Search for the cell housing the specified text and yield its (X, Y) center coordinate. 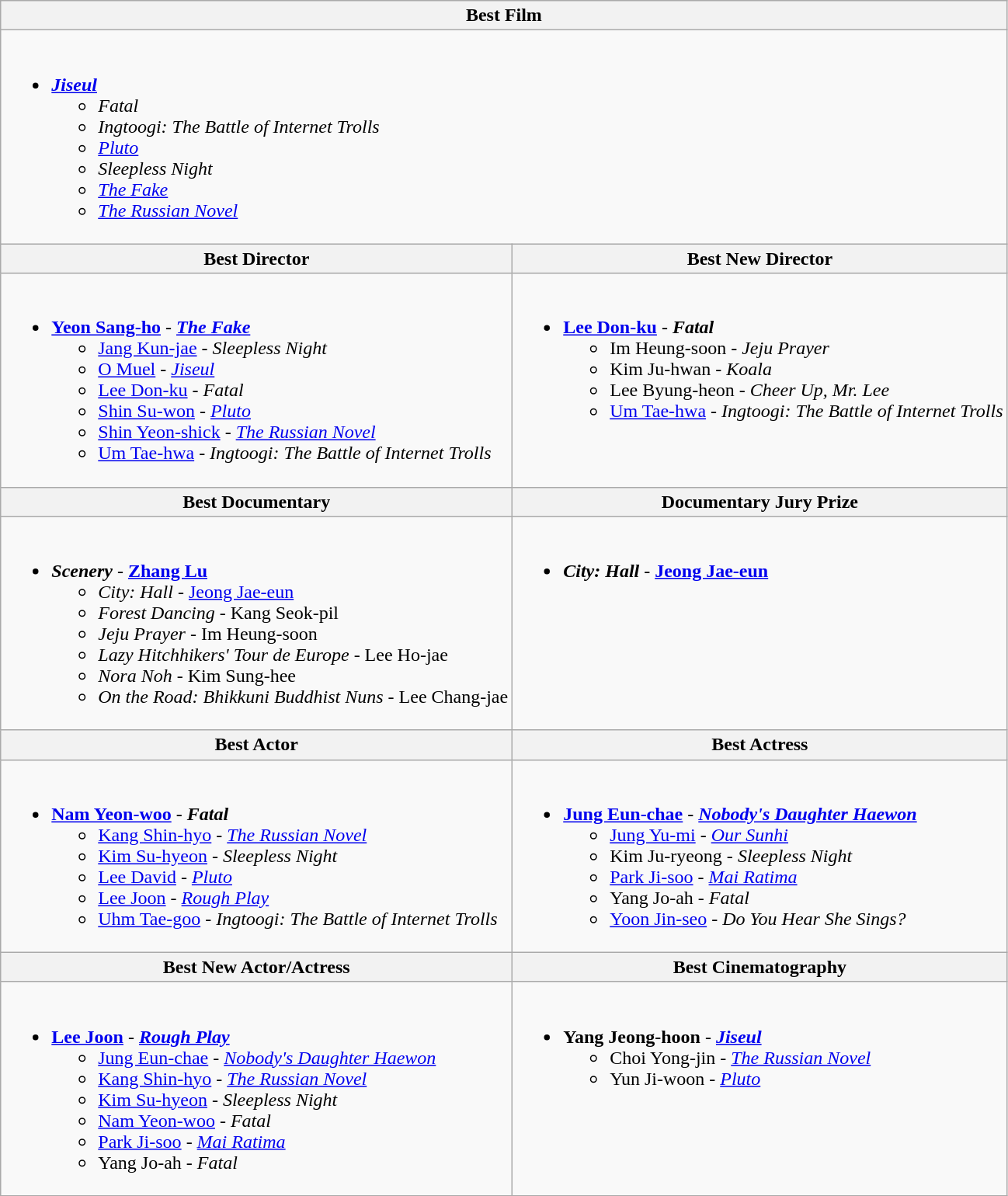
Best Actor (256, 745)
Best Actress (759, 745)
Yang Jeong-hoon - JiseulChoi Yong-jin - The Russian NovelYun Ji-woon - Pluto (759, 1089)
Documentary Jury Prize (759, 502)
Best New Actor/Actress (256, 967)
Best Documentary (256, 502)
Best New Director (759, 259)
JiseulFatalIngtoogi: The Battle of Internet TrollsPlutoSleepless NightThe FakeThe Russian Novel (504, 137)
City: Hall - Jeong Jae-eun (759, 623)
Best Film (504, 16)
Best Cinematography (759, 967)
Best Director (256, 259)
